Pinpoint the cell where the given text exists, returning its (x, y) midpoint coordinate. 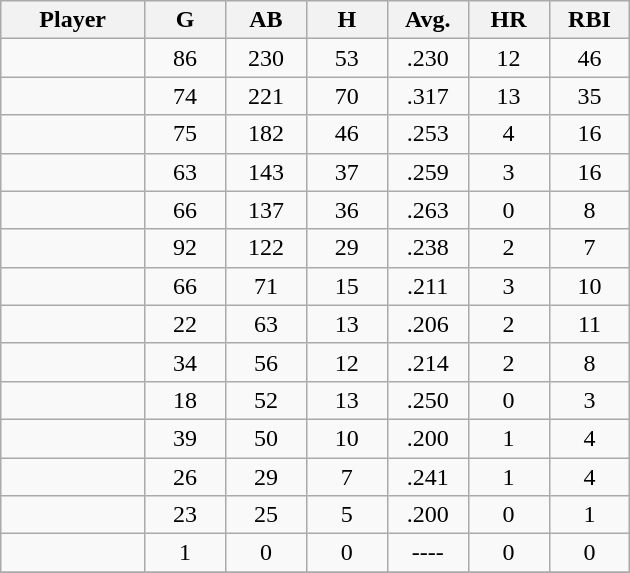
Avg. (428, 20)
75 (186, 134)
122 (266, 248)
.214 (428, 362)
Player (73, 20)
15 (346, 286)
.250 (428, 400)
RBI (590, 20)
.238 (428, 248)
11 (590, 324)
.253 (428, 134)
26 (186, 477)
92 (186, 248)
34 (186, 362)
35 (590, 96)
.211 (428, 286)
.263 (428, 210)
AB (266, 20)
25 (266, 515)
.241 (428, 477)
.230 (428, 58)
18 (186, 400)
.317 (428, 96)
182 (266, 134)
74 (186, 96)
23 (186, 515)
230 (266, 58)
56 (266, 362)
H (346, 20)
---- (428, 553)
.259 (428, 172)
36 (346, 210)
52 (266, 400)
71 (266, 286)
70 (346, 96)
221 (266, 96)
.206 (428, 324)
39 (186, 438)
5 (346, 515)
53 (346, 58)
37 (346, 172)
G (186, 20)
86 (186, 58)
137 (266, 210)
HR (508, 20)
143 (266, 172)
22 (186, 324)
50 (266, 438)
